From the cell containing the given text, extract its center point as [x, y] coordinate. 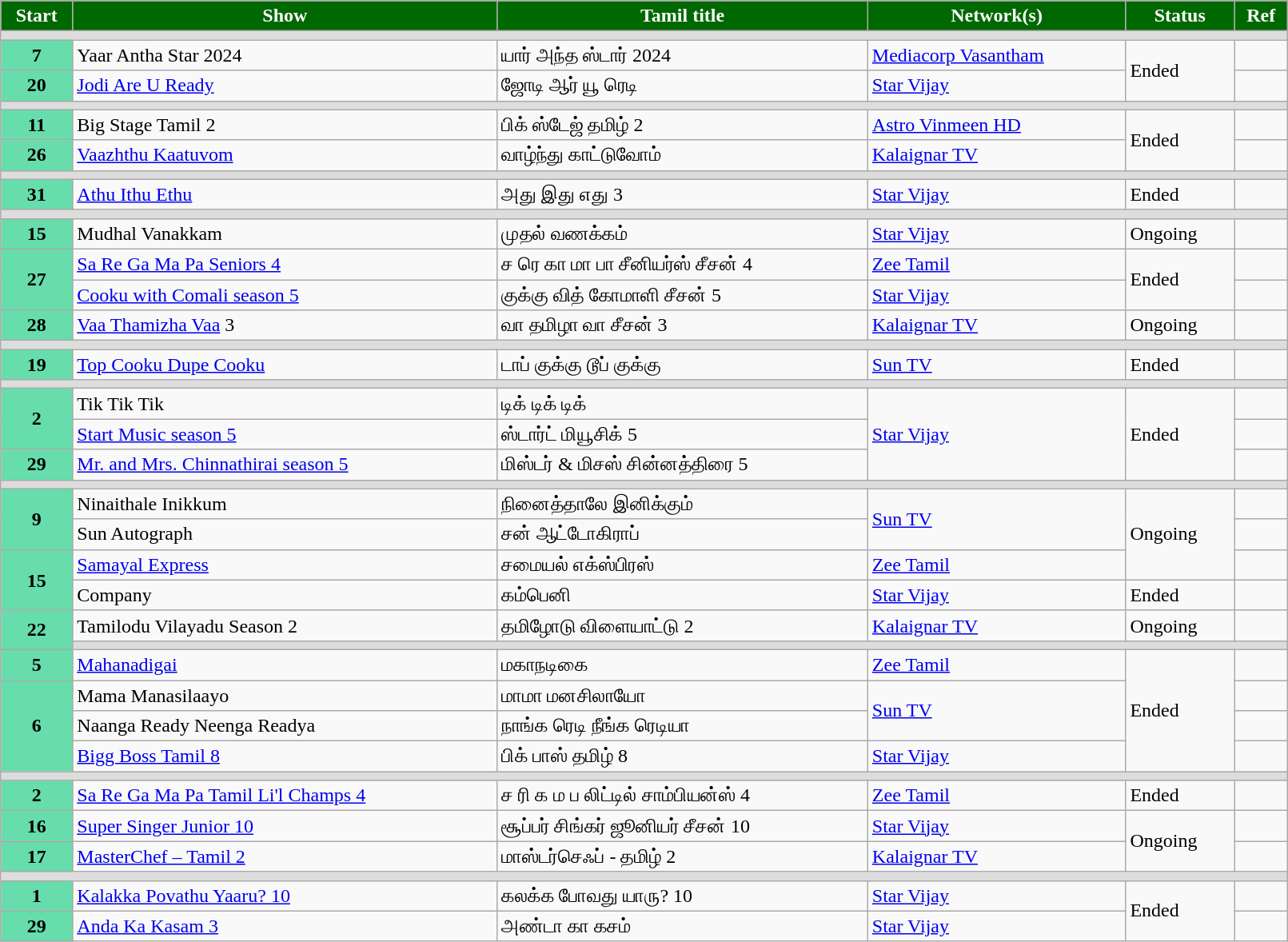
ச ரி க ம ப லிட்டில் சாம்பியன்ஸ் 4 [683, 796]
19 [37, 365]
Tamil title [683, 16]
27 [37, 279]
Top Cooku Dupe Cooku [285, 365]
MasterChef – Tamil 2 [285, 856]
பிக் பாஸ் தமிழ் 8 [683, 756]
கம்பெனி [683, 595]
Big Stage Tamil 2 [285, 125]
Mama Manasilaayo [285, 695]
Company [285, 595]
வா தமிழா வா சீசன் 3 [683, 325]
அது இது எது 3 [683, 194]
Network(s) [996, 16]
7 [37, 55]
Mudhal Vanakkam [285, 234]
நாங்க ரெடி நீங்க ரெடியா [683, 726]
Mr. and Mrs. Chinnathirai season 5 [285, 465]
டிக் டிக் டிக் [683, 404]
Tik Tik Tik [285, 404]
Start Music season 5 [285, 434]
சூப்பர் சிங்கர் ஜூனியர் சீசன் 10 [683, 826]
சமையல் எக்ஸ்பிரஸ் [683, 565]
மாஸ்டர்செஃப் - தமிழ் 2 [683, 856]
பிக் ஸ்டேஜ் தமிழ் 2 [683, 125]
அண்டா கா கசம் [683, 926]
20 [37, 86]
வாழ்ந்து காட்டுவோம் [683, 155]
யார் அந்த ஸ்டார் 2024 [683, 55]
Ninaithale Inikkum [285, 504]
சன் ஆட்டோகிராப் [683, 534]
Athu Ithu Ethu [285, 194]
Vaa Thamizha Vaa 3 [285, 325]
16 [37, 826]
6 [37, 725]
Tamilodu Vilayadu Season 2 [285, 625]
முதல் வணக்கம் [683, 234]
22 [37, 630]
மிஸ்டர் & மிசஸ் சின்னத்திரை 5 [683, 465]
Bigg Boss Tamil 8 [285, 756]
Vaazhthu Kaatuvom [285, 155]
Samayal Express [285, 565]
Ref [1262, 16]
Status [1180, 16]
மகாநடிகை [683, 665]
Kalakka Povathu Yaaru? 10 [285, 896]
நினைத்தாலே இனிக்கும் [683, 504]
Sun Autograph [285, 534]
Sa Re Ga Ma Pa Seniors 4 [285, 264]
Mediacorp Vasantham [996, 55]
17 [37, 856]
குக்கு வித் கோமாளி சீசன் 5 [683, 295]
Start [37, 16]
Mahanadigai [285, 665]
9 [37, 519]
மாமா மனசிலாயோ [683, 695]
Anda Ka Kasam 3 [285, 926]
Yaar Antha Star 2024 [285, 55]
Astro Vinmeen HD [996, 125]
11 [37, 125]
டாப் குக்கு டூப் குக்கு [683, 365]
ஸ்டார்ட் மியூசிக் 5 [683, 434]
5 [37, 665]
தமிழோடு விளையாட்டு 2 [683, 625]
1 [37, 896]
Show [285, 16]
Sa Re Ga Ma Pa Tamil Li'l Champs 4 [285, 796]
கலக்க போவது யாரு? 10 [683, 896]
Super Singer Junior 10 [285, 826]
Cooku with Comali season 5 [285, 295]
Jodi Are U Ready [285, 86]
ச ரெ கா மா பா சீனியர்ஸ் சீசன் 4 [683, 264]
ஜோடி ஆர் யூ ரெடி [683, 86]
31 [37, 194]
28 [37, 325]
Naanga Ready Neenga Readya [285, 726]
26 [37, 155]
